Capture the cell that displays the provided text and extract its [x, y] central coordinate. 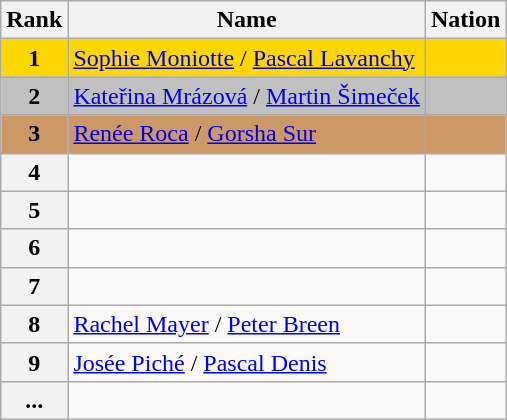
Rachel Mayer / Peter Breen [247, 324]
6 [34, 248]
5 [34, 210]
4 [34, 172]
Sophie Moniotte / Pascal Lavanchy [247, 58]
1 [34, 58]
8 [34, 324]
9 [34, 362]
Rank [34, 20]
Josée Piché / Pascal Denis [247, 362]
7 [34, 286]
3 [34, 134]
Renée Roca / Gorsha Sur [247, 134]
2 [34, 96]
Nation [465, 20]
... [34, 400]
Kateřina Mrázová / Martin Šimeček [247, 96]
Name [247, 20]
